Find where the given text appears and provide that cell's center as [x, y] coordinate. 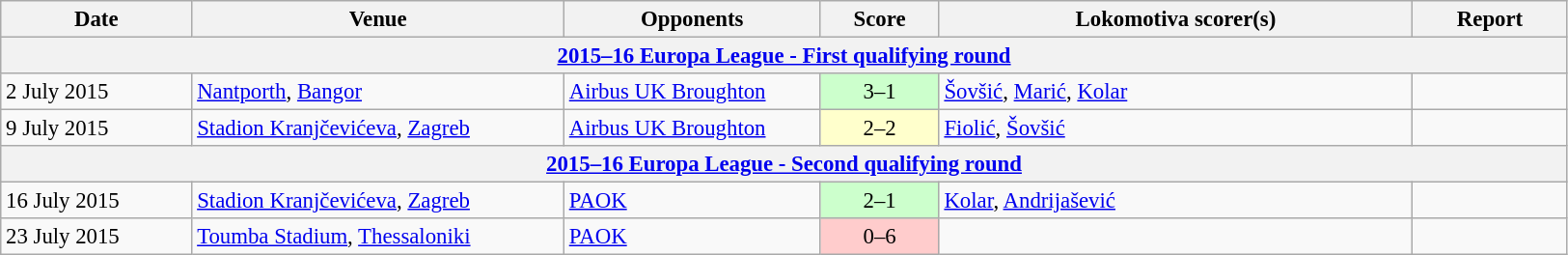
3–1 [880, 92]
Score [880, 19]
Venue [378, 19]
Toumba Stadium, Thessaloniki [378, 237]
16 July 2015 [96, 201]
9 July 2015 [96, 128]
Date [96, 19]
Šovšić, Marić, Kolar [1175, 92]
23 July 2015 [96, 237]
2015–16 Europa League - Second qualifying round [784, 164]
2 July 2015 [96, 92]
Fiolić, Šovšić [1175, 128]
Opponents [692, 19]
Nantporth, Bangor [378, 92]
Lokomotiva scorer(s) [1175, 19]
2–1 [880, 201]
Kolar, Andrijašević [1175, 201]
2–2 [880, 128]
2015–16 Europa League - First qualifying round [784, 56]
Report [1490, 19]
0–6 [880, 237]
